Pinpoint the cell where the given text exists, returning its [x, y] midpoint coordinate. 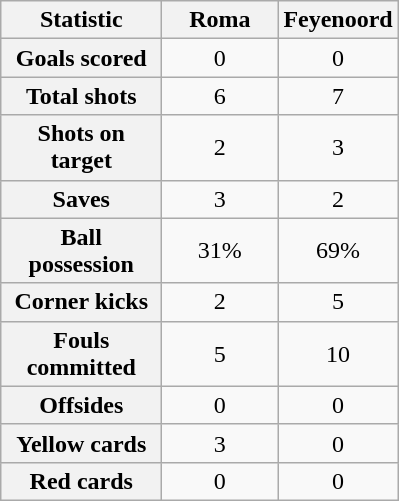
Red cards [82, 481]
Fouls committed [82, 354]
Ball possession [82, 250]
Feyenoord [338, 20]
Shots on target [82, 148]
Statistic [82, 20]
31% [220, 250]
10 [338, 354]
Total shots [82, 96]
Yellow cards [82, 443]
69% [338, 250]
Roma [220, 20]
Saves [82, 199]
7 [338, 96]
Offsides [82, 405]
6 [220, 96]
Corner kicks [82, 302]
Goals scored [82, 58]
